Return the (x, y) coordinate for the center point of the cell that contains the specified text.  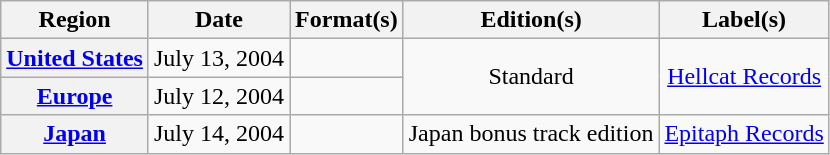
Format(s) (347, 20)
Epitaph Records (744, 134)
Europe (75, 96)
July 14, 2004 (218, 134)
Standard (531, 77)
Date (218, 20)
Edition(s) (531, 20)
Japan (75, 134)
Japan bonus track edition (531, 134)
Label(s) (744, 20)
United States (75, 58)
July 13, 2004 (218, 58)
Region (75, 20)
Hellcat Records (744, 77)
July 12, 2004 (218, 96)
